Locate the cell with the specified text and output its [X, Y] center coordinate. 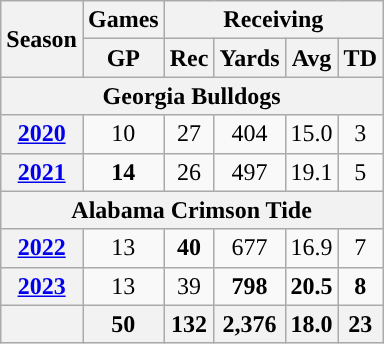
Games [123, 20]
23 [360, 324]
798 [250, 286]
132 [189, 324]
5 [360, 172]
14 [123, 172]
2,376 [250, 324]
2022 [42, 248]
27 [189, 134]
2020 [42, 134]
15.0 [312, 134]
Georgia Bulldogs [192, 96]
677 [250, 248]
404 [250, 134]
19.1 [312, 172]
GP [123, 58]
TD [360, 58]
Rec [189, 58]
497 [250, 172]
Season [42, 39]
50 [123, 324]
Receiving [273, 20]
2021 [42, 172]
26 [189, 172]
Alabama Crimson Tide [192, 210]
Avg [312, 58]
40 [189, 248]
20.5 [312, 286]
2023 [42, 286]
16.9 [312, 248]
Yards [250, 58]
7 [360, 248]
3 [360, 134]
18.0 [312, 324]
39 [189, 286]
10 [123, 134]
8 [360, 286]
